Search for the cell housing the specified text and yield its [x, y] center coordinate. 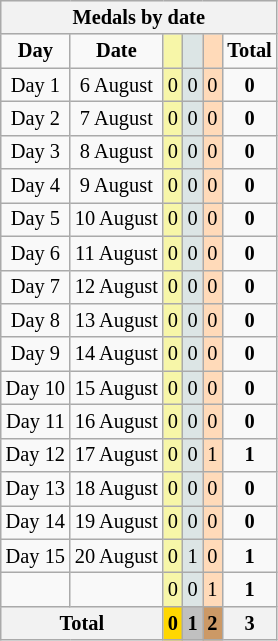
8 August [116, 152]
Day [36, 51]
3 [249, 623]
12 August [116, 287]
16 August [116, 421]
Day 10 [36, 388]
19 August [116, 522]
20 August [116, 556]
Day 4 [36, 186]
13 August [116, 320]
Day 7 [36, 287]
Day 8 [36, 320]
Day 12 [36, 455]
18 August [116, 489]
Medals by date [139, 17]
10 August [116, 219]
2 [213, 623]
Day 13 [36, 489]
Day 2 [36, 118]
6 August [116, 85]
9 August [116, 186]
Day 3 [36, 152]
7 August [116, 118]
Day 1 [36, 85]
Day 9 [36, 354]
Day 15 [36, 556]
11 August [116, 253]
Date [116, 51]
17 August [116, 455]
15 August [116, 388]
Day 6 [36, 253]
Day 11 [36, 421]
Day 5 [36, 219]
Day 14 [36, 522]
14 August [116, 354]
